For the text-containing cell, return its midpoint in (x, y) coordinate format. 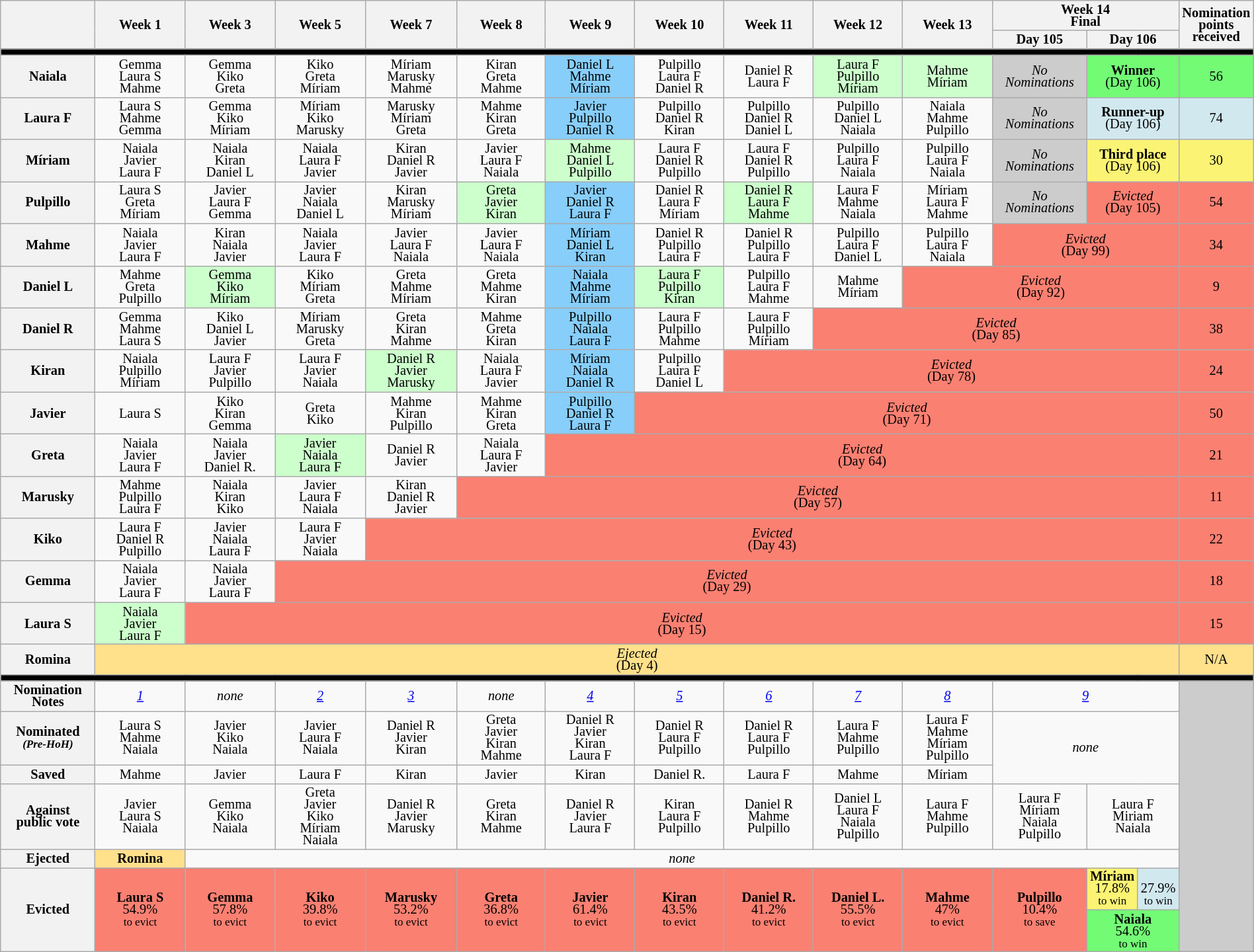
Naiala (48, 76)
JavierPulpilloDaniel R (590, 118)
NaialaPulpilloMíriam (140, 371)
4 (590, 696)
PulpilloDaniel LNaiala (858, 118)
MahmeDaniel LPulpillo (590, 161)
Kiko39.8%to evict (320, 910)
Third place(Day 106) (1134, 161)
Marusky (48, 497)
Againstpublic vote (48, 816)
Laura FMahmeMíriamPulpillo (947, 738)
Evicted(Day 99) (1085, 245)
Daniel RJavierKiran (411, 738)
PulpilloDaniel RKiran (680, 118)
NaialaMahmePulpillo (947, 118)
7 (858, 696)
JavierDaniel RLaura F (590, 202)
PulpilloDaniel RLaura F (590, 413)
NaialaMahmeMíriam (590, 287)
GemmaKikoNaiala (230, 816)
Ejected (48, 858)
Evicted (48, 910)
Evicted(Day 64) (862, 455)
8 (947, 696)
Daniel LMahmeMíriam (590, 76)
NominationNotes (48, 696)
Greta (48, 455)
PulpilloLaura FDaniel R (680, 76)
Evicted(Day 71) (907, 413)
Evicted(Day 57) (817, 497)
24 (1216, 371)
Week 8 (501, 24)
Week 1 (140, 24)
Day 106 (1134, 40)
MíriamDaniel LKiran (590, 245)
Daniel L (48, 287)
KiranNaialaJavier (230, 245)
18 (1216, 581)
Week 7 (411, 24)
74 (1216, 118)
Daniel RJavierKiranLaura F (590, 738)
Evicted(Day 78) (952, 371)
GemmaMahmeLaura S (140, 329)
MaruskyMíriamGreta (411, 118)
11 (1216, 497)
Kiran43.5%to evict (680, 910)
Laura FPulpilloMahme (680, 329)
KiranMaruskyMíriam (411, 202)
Laura SMahmeNaiala (140, 738)
MahmeKiranPulpillo (411, 413)
JavierLaura FGemma (230, 202)
KiranLaura FPulpillo (680, 816)
Nominationpointsreceived (1216, 24)
Laura FJavierPulpillo (230, 371)
22 (1216, 539)
Daniel RMahmePulpillo (769, 816)
Ejected(Day 4) (637, 659)
Laura SGretaMíriam (140, 202)
Naiala54.6%to win (1134, 931)
Gemma57.8%to evict (230, 910)
Evicted(Day 15) (682, 623)
MahmeGretaKiran (501, 329)
Daniel R. (680, 774)
JavierLaura SNaiala (140, 816)
JavierKikoNaiala (230, 738)
Marusky53.2%to evict (411, 910)
5 (680, 696)
KikoGretaMíriam (320, 76)
38 (1216, 329)
56 (1216, 76)
NaialaKiranDaniel L (230, 161)
34 (1216, 245)
KikoKiranGemma (230, 413)
Winner(Day 106) (1134, 76)
Week 10 (680, 24)
KiranGretaMahme (501, 76)
N/A (1216, 659)
Evicted(Day 43) (772, 539)
Week 3 (230, 24)
GretaJavierKikoMíriamNaiala (320, 816)
Gemma (48, 581)
54 (1216, 202)
MahmeGretaPulpillo (140, 287)
Mahme47%to evict (947, 910)
Week 13 (947, 24)
21 (1216, 455)
2 (320, 696)
Week 12 (858, 24)
Day 105 (1040, 40)
Daniel RLaura FMíriam (680, 202)
Daniel RJavier (411, 455)
MíriamKikoMarusky (320, 118)
Evicted(Day 85) (996, 329)
MíriamNaialaDaniel R (590, 371)
PulpilloDaniel RDaniel L (769, 118)
Pulpillo (48, 202)
Week 14Final (1085, 15)
Evicted(Day 105) (1134, 202)
NaialaJavierDaniel R. (230, 455)
Pulpillo10.4%to save (1040, 910)
Daniel RLaura FMahme (769, 202)
30 (1216, 161)
Evicted(Day 29) (728, 581)
Laura S54.9%to evict (140, 910)
MíriamMaruskyGreta (320, 329)
Daniel R (48, 329)
GretaJavierKiranMahme (501, 738)
JavierNaialaDaniel L (320, 202)
Laura FMiriamNaiala (1134, 816)
3 (411, 696)
Laura FPulpilloKiran (680, 287)
Daniel LLaura FNaialaPulpillo (858, 816)
NaialaKiranKiko (230, 497)
MíriamLaura FMahme (947, 202)
27.9%to win (1158, 889)
KikoMíriamGreta (320, 287)
Javier61.4%to evict (590, 910)
GretaKiko (320, 413)
Daniel L.55.5%to evict (858, 910)
GemmaKikoGreta (230, 76)
Week 11 (769, 24)
Week 9 (590, 24)
Daniel RLaura F (769, 76)
PulpilloLaura FMahme (769, 287)
Daniel RJavierLaura F (590, 816)
Greta36.8%to evict (501, 910)
Míriam17.8%to win (1112, 889)
1 (140, 696)
KikoDaniel LJavier (230, 329)
Week 5 (320, 24)
Evicted(Day 92) (1041, 287)
PulpilloNaialaLaura F (590, 329)
15 (1216, 623)
Runner-up(Day 106) (1134, 118)
GemmaLaura SMahme (140, 76)
50 (1216, 413)
MahmePulpilloLaura F (140, 497)
Saved (48, 774)
6 (769, 696)
GretaMahmeMíriam (411, 287)
Laura SMahmeGemma (140, 118)
Laura FMíriamNaialaPulpillo (1040, 816)
Kiko (48, 539)
GretaMahmeKiran (501, 287)
MíriamMaruskyMahme (411, 76)
Daniel R.41.2%to evict (769, 910)
Laura FMahmeNaiala (858, 202)
Nominated(Pre-HoH) (48, 738)
GretaJavierKiran (501, 202)
